From the cell containing the given text, extract its center point as (x, y) coordinate. 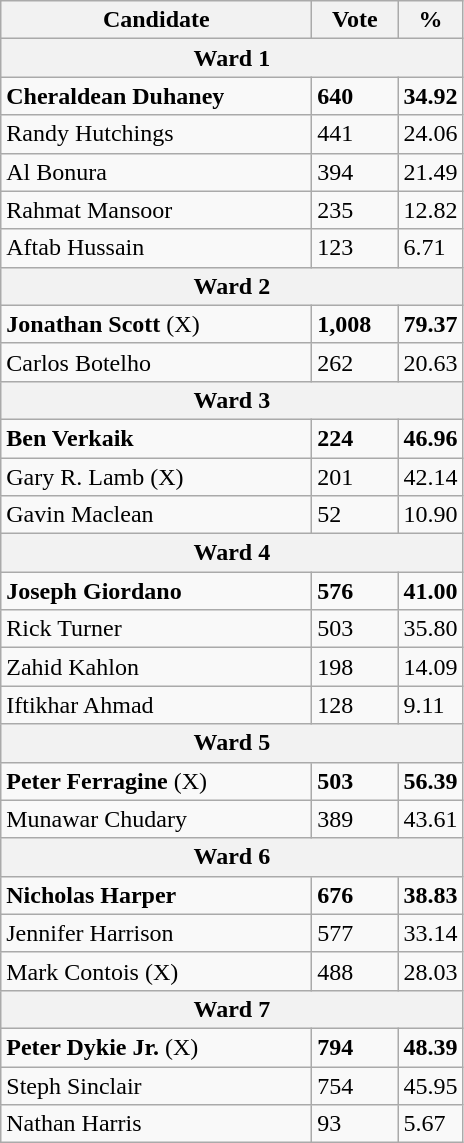
Ward 1 (232, 58)
Nicholas Harper (156, 895)
Gary R. Lamb (X) (156, 477)
24.06 (430, 134)
Carlos Botelho (156, 362)
Mark Contois (X) (156, 971)
9.11 (430, 705)
Candidate (156, 20)
Ben Verkaik (156, 438)
Ward 3 (232, 400)
1,008 (355, 324)
128 (355, 705)
Peter Dykie Jr. (X) (156, 1047)
577 (355, 933)
Ward 4 (232, 553)
Al Bonura (156, 172)
Rick Turner (156, 629)
Joseph Giordano (156, 591)
5.67 (430, 1124)
Peter Ferragine (X) (156, 781)
35.80 (430, 629)
Gavin Maclean (156, 515)
235 (355, 210)
488 (355, 971)
Steph Sinclair (156, 1085)
14.09 (430, 667)
Aftab Hussain (156, 248)
123 (355, 248)
224 (355, 438)
Ward 5 (232, 743)
79.37 (430, 324)
201 (355, 477)
45.95 (430, 1085)
46.96 (430, 438)
Ward 6 (232, 857)
10.90 (430, 515)
20.63 (430, 362)
Rahmat Mansoor (156, 210)
640 (355, 96)
198 (355, 667)
41.00 (430, 591)
48.39 (430, 1047)
Zahid Kahlon (156, 667)
Nathan Harris (156, 1124)
394 (355, 172)
576 (355, 591)
754 (355, 1085)
42.14 (430, 477)
33.14 (430, 933)
56.39 (430, 781)
Jennifer Harrison (156, 933)
28.03 (430, 971)
Randy Hutchings (156, 134)
93 (355, 1124)
38.83 (430, 895)
Cheraldean Duhaney (156, 96)
Munawar Chudary (156, 819)
Ward 2 (232, 286)
Iftikhar Ahmad (156, 705)
Jonathan Scott (X) (156, 324)
794 (355, 1047)
34.92 (430, 96)
Vote (355, 20)
12.82 (430, 210)
262 (355, 362)
21.49 (430, 172)
6.71 (430, 248)
52 (355, 515)
389 (355, 819)
Ward 7 (232, 1009)
676 (355, 895)
43.61 (430, 819)
% (430, 20)
441 (355, 134)
